From the cell containing the given text, extract its center point as (X, Y) coordinate. 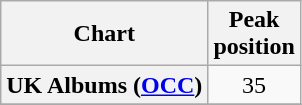
UK Albums (OCC) (104, 85)
Chart (104, 34)
35 (254, 85)
Peakposition (254, 34)
